Return the (X, Y) coordinate for the center point of the cell that contains the specified text.  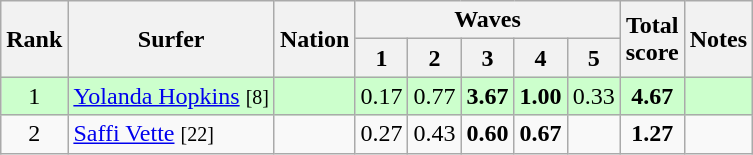
Notes (718, 39)
0.33 (594, 96)
4 (540, 58)
1.27 (652, 134)
0.17 (382, 96)
Saffi Vette [22] (172, 134)
Rank (34, 39)
3.67 (488, 96)
0.77 (434, 96)
1.00 (540, 96)
0.67 (540, 134)
3 (488, 58)
5 (594, 58)
Waves (488, 20)
Surfer (172, 39)
0.60 (488, 134)
Nation (314, 39)
0.43 (434, 134)
Totalscore (652, 39)
Yolanda Hopkins [8] (172, 96)
4.67 (652, 96)
0.27 (382, 134)
